Identify which cell holds the provided text, then report its (X, Y) central coordinate. 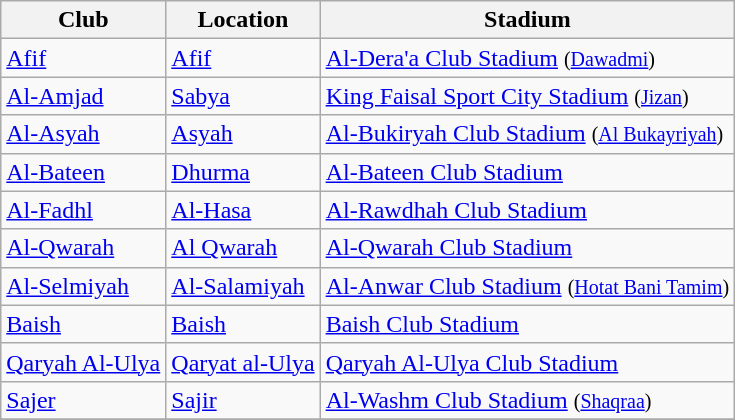
Stadium (528, 20)
Al-Fadhl (84, 210)
Baish Club Stadium (528, 324)
Sajer (84, 400)
Qaryah Al-Ulya Club Stadium (528, 362)
Al-Anwar Club Stadium (Hotat Bani Tamim) (528, 286)
Qaryat al-Ulya (243, 362)
Sabya (243, 96)
Dhurma (243, 172)
Al-Bukiryah Club Stadium (Al Bukayriyah) (528, 134)
Sajir (243, 400)
Al-Dera'a Club Stadium (Dawadmi) (528, 58)
Al-Hasa (243, 210)
Club (84, 20)
Al-Qwarah (84, 248)
Al-Qwarah Club Stadium (528, 248)
Al-Selmiyah (84, 286)
Asyah (243, 134)
Al-Asyah (84, 134)
Al-Bateen (84, 172)
Location (243, 20)
Al-Amjad (84, 96)
Al-Rawdhah Club Stadium (528, 210)
Al Qwarah (243, 248)
Qaryah Al-Ulya (84, 362)
King Faisal Sport City Stadium (Jizan) (528, 96)
Al-Washm Club Stadium (Shaqraa) (528, 400)
Al-Bateen Club Stadium (528, 172)
Al-Salamiyah (243, 286)
